Scan for the cell matching the given text and deliver its (X, Y) coordinate at center. 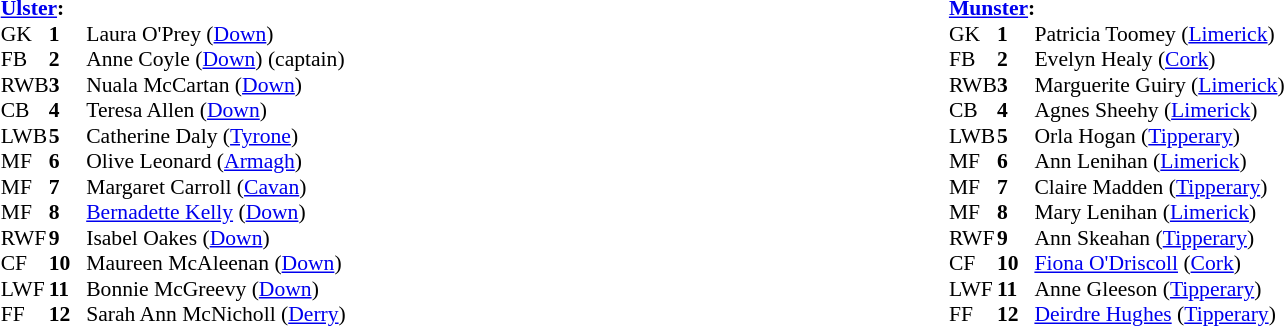
Olive Leonard (Armagh) (216, 161)
Maureen McAleenan (Down) (216, 263)
Orla Hogan (Tipperary) (1159, 136)
Anne Coyle (Down) (captain) (216, 59)
Ann Skeahan (Tipperary) (1159, 238)
Bernadette Kelly (Down) (216, 213)
Patricia Toomey (Limerick) (1159, 34)
Laura O'Prey (Down) (216, 34)
Claire Madden (Tipperary) (1159, 187)
Isabel Oakes (Down) (216, 238)
Nuala McCartan (Down) (216, 85)
Bonnie McGreevy (Down) (216, 289)
Agnes Sheehy (Limerick) (1159, 111)
Teresa Allen (Down) (216, 111)
Margaret Carroll (Cavan) (216, 187)
Fiona O'Driscoll (Cork) (1159, 263)
Evelyn Healy (Cork) (1159, 59)
Ann Lenihan (Limerick) (1159, 161)
Mary Lenihan (Limerick) (1159, 213)
Catherine Daly (Tyrone) (216, 136)
Anne Gleeson (Tipperary) (1159, 289)
Marguerite Guiry (Limerick) (1159, 85)
